Pinpoint the cell where the given text exists, returning its (x, y) midpoint coordinate. 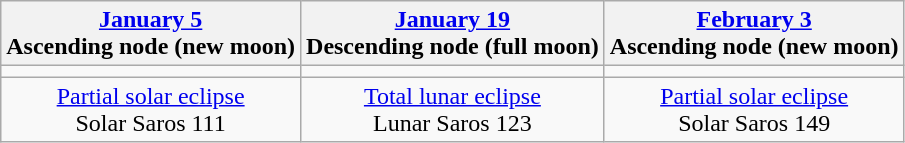
Total lunar eclipseLunar Saros 123 (453, 110)
Partial solar eclipseSolar Saros 149 (754, 110)
February 3Ascending node (new moon) (754, 34)
January 5Ascending node (new moon) (151, 34)
Partial solar eclipseSolar Saros 111 (151, 110)
January 19Descending node (full moon) (453, 34)
